Return the (x, y) coordinate for the center point of the cell that contains the specified text.  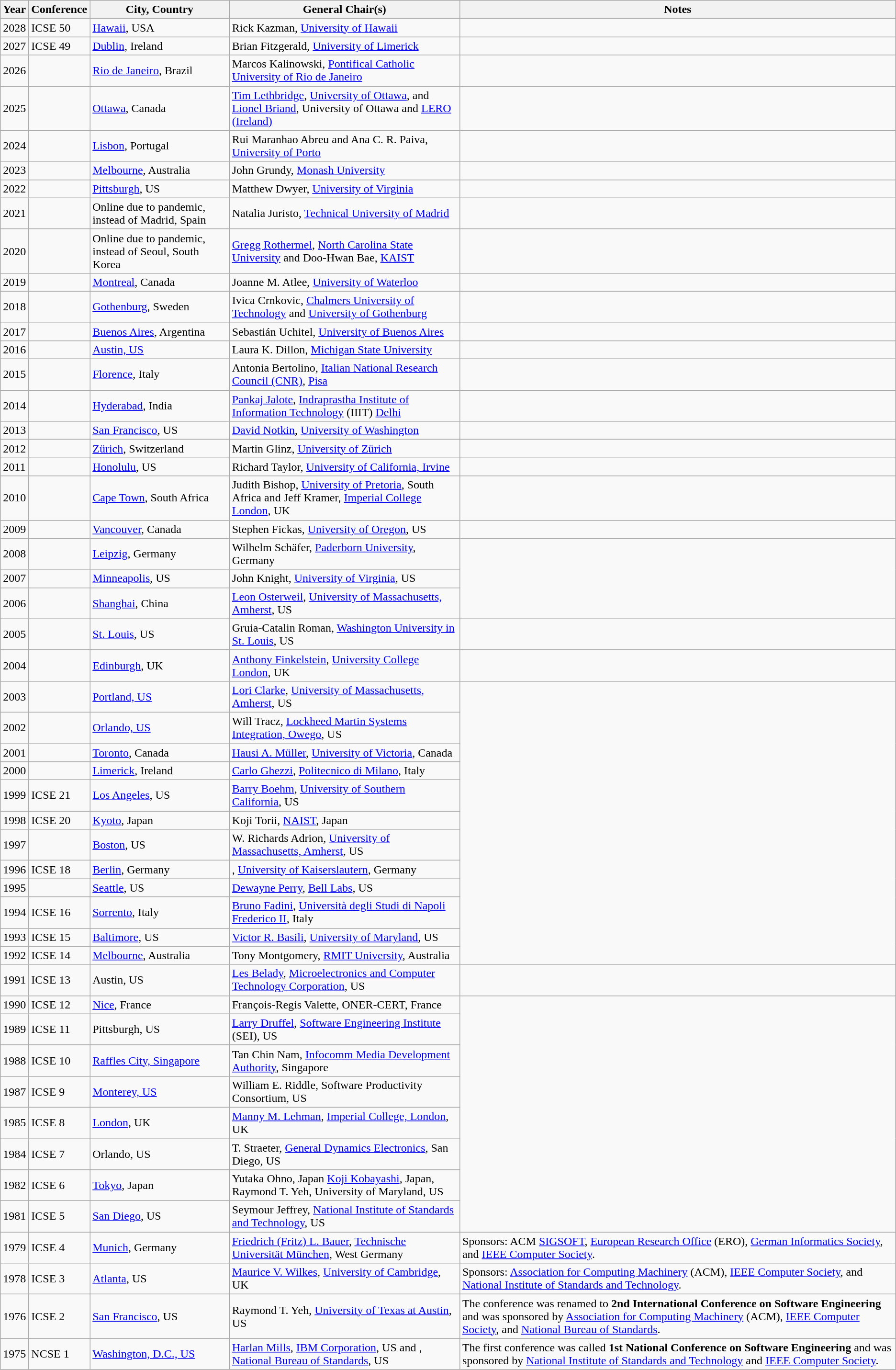
London, UK (160, 1122)
2013 (14, 430)
Edinburgh, UK (160, 666)
David Notkin, University of Washington (345, 430)
Maurice V. Wilkes, University of Cambridge, UK (345, 1279)
John Knight, University of Virginia, US (345, 578)
Raymond T. Yeh, University of Texas at Austin, US (345, 1316)
Hawaii, USA (160, 28)
Hyderabad, India (160, 406)
Online due to pandemic, instead of Seoul, South Korea (160, 251)
Harlan Mills, IBM Corporation, US and , National Bureau of Standards, US (345, 1354)
Nice, France (160, 1005)
Conference (59, 10)
Honolulu, US (160, 467)
City, Country (160, 10)
Notes (678, 10)
ICSE 11 (59, 1030)
1975 (14, 1354)
1981 (14, 1216)
Joanne M. Atlee, University of Waterloo (345, 282)
Baltimore, US (160, 937)
Friedrich (Fritz) L. Bauer, Technische Universität München, West Germany (345, 1248)
2000 (14, 771)
ICSE 15 (59, 937)
ICSE 14 (59, 955)
1988 (14, 1060)
Sponsors: Association for Computing Machinery (ACM), IEEE Computer Society, and National Institute of Standards and Technology. (678, 1279)
2016 (14, 350)
ICSE 49 (59, 46)
Berlin, Germany (160, 870)
Yutaka Ohno, Japan Koji Kobayashi, Japan, Raymond T. Yeh, University of Maryland, US (345, 1186)
2027 (14, 46)
Natalia Juristo, Technical University of Madrid (345, 214)
Year (14, 10)
Ottawa, Canada (160, 108)
ICSE 6 (59, 1186)
1984 (14, 1154)
ICSE 8 (59, 1122)
Zürich, Switzerland (160, 449)
Sebastián Uchitel, University of Buenos Aires (345, 332)
2026 (14, 71)
Leon Osterweil, University of Massachusetts, Amherst, US (345, 603)
Tim Lethbridge, University of Ottawa, and Lionel Briand, University of Ottawa and LERO (Ireland) (345, 108)
Dewayne Perry, Bell Labs, US (345, 888)
2008 (14, 554)
Pankaj Jalote, Indraprastha Institute of Information Technology (IIIT) Delhi (345, 406)
Richard Taylor, University of California, Irvine (345, 467)
2003 (14, 696)
2017 (14, 332)
Limerick, Ireland (160, 771)
2012 (14, 449)
Minneapolis, US (160, 578)
1990 (14, 1005)
Shanghai, China (160, 603)
Antonia Bertolino, Italian National Research Council (CNR), Pisa (345, 374)
2021 (14, 214)
Bruno Fadini, Università degli Studi di Napoli Frederico II, Italy (345, 913)
Carlo Ghezzi, Politecnico di Milano, Italy (345, 771)
Lisbon, Portugal (160, 146)
Ivica Crnkovic, Chalmers University of Technology and University of Gothenburg (345, 306)
Online due to pandemic, instead of Madrid, Spain (160, 214)
ICSE 20 (59, 820)
1994 (14, 913)
2007 (14, 578)
ICSE 50 (59, 28)
Sorrento, Italy (160, 913)
Leipzig, Germany (160, 554)
Florence, Italy (160, 374)
Montreal, Canada (160, 282)
Rio de Janeiro, Brazil (160, 71)
ICSE 5 (59, 1216)
Laura K. Dillon, Michigan State University (345, 350)
T. Straeter, General Dynamics Electronics, San Diego, US (345, 1154)
, University of Kaiserslautern, Germany (345, 870)
Sponsors: ACM SIGSOFT, European Research Office (ERO), German Informatics Society, and IEEE Computer Society. (678, 1248)
Marcos Kalinowski, Pontifical Catholic University of Rio de Janeiro (345, 71)
1976 (14, 1316)
General Chair(s) (345, 10)
2024 (14, 146)
2028 (14, 28)
Boston, US (160, 845)
ICSE 2 (59, 1316)
1997 (14, 845)
2018 (14, 306)
ICSE 16 (59, 913)
Larry Druffel, Software Engineering Institute (SEI), US (345, 1030)
William E. Riddle, Software Productivity Consortium, US (345, 1092)
ICSE 13 (59, 980)
Raffles City, Singapore (160, 1060)
2002 (14, 728)
2006 (14, 603)
Stephen Fickas, University of Oregon, US (345, 529)
Lori Clarke, University of Massachusetts, Amherst, US (345, 696)
2011 (14, 467)
ICSE 21 (59, 796)
Barry Boehm, University of Southern California, US (345, 796)
Judith Bishop, University of Pretoria, South Africa and Jeff Kramer, Imperial College London, UK (345, 498)
1978 (14, 1279)
Martin Glinz, University of Zürich (345, 449)
Dublin, Ireland (160, 46)
Rick Kazman, University of Hawaii (345, 28)
Munich, Germany (160, 1248)
2004 (14, 666)
Gregg Rothermel, North Carolina State University and Doo-Hwan Bae, KAIST (345, 251)
François-Regis Valette, ONER-CERT, France (345, 1005)
Tokyo, Japan (160, 1186)
Cape Town, South Africa (160, 498)
Seymour Jeffrey, National Institute of Standards and Technology, US (345, 1216)
W. Richards Adrion, University of Massachusetts, Amherst, US (345, 845)
1999 (14, 796)
St. Louis, US (160, 634)
Matthew Dwyer, University of Virginia (345, 189)
John Grundy, Monash University (345, 170)
2009 (14, 529)
Will Tracz, Lockheed Martin Systems Integration, Owego, US (345, 728)
1993 (14, 937)
2020 (14, 251)
Brian Fitzgerald, University of Limerick (345, 46)
2023 (14, 170)
2025 (14, 108)
Anthony Finkelstein, University College London, UK (345, 666)
NCSE 1 (59, 1354)
1996 (14, 870)
ICSE 4 (59, 1248)
Portland, US (160, 696)
ICSE 7 (59, 1154)
1991 (14, 980)
1989 (14, 1030)
Buenos Aires, Argentina (160, 332)
Les Belady, Microelectronics and Computer Technology Corporation, US (345, 980)
Seattle, US (160, 888)
2010 (14, 498)
Wilhelm Schäfer, Paderborn University, Germany (345, 554)
1998 (14, 820)
2019 (14, 282)
Gothenburg, Sweden (160, 306)
Atlanta, US (160, 1279)
Washington, D.C., US (160, 1354)
Gruia-Catalin Roman, Washington University in St. Louis, US (345, 634)
1995 (14, 888)
1992 (14, 955)
ICSE 12 (59, 1005)
Kyoto, Japan (160, 820)
1982 (14, 1186)
1979 (14, 1248)
San Diego, US (160, 1216)
1985 (14, 1122)
ICSE 10 (59, 1060)
Hausi A. Müller, University of Victoria, Canada (345, 752)
Rui Maranhao Abreu and Ana C. R. Paiva, University of Porto (345, 146)
Toronto, Canada (160, 752)
ICSE 3 (59, 1279)
2005 (14, 634)
2014 (14, 406)
Victor R. Basili, University of Maryland, US (345, 937)
ICSE 9 (59, 1092)
2022 (14, 189)
Vancouver, Canada (160, 529)
2001 (14, 752)
1987 (14, 1092)
Tony Montgomery, RMIT University, Australia (345, 955)
Tan Chin Nam, Infocomm Media Development Authority, Singapore (345, 1060)
Monterey, US (160, 1092)
2015 (14, 374)
ICSE 18 (59, 870)
Koji Torii, NAIST, Japan (345, 820)
Manny M. Lehman, Imperial College, London, UK (345, 1122)
Los Angeles, US (160, 796)
